Scan for the cell matching the given text and deliver its (X, Y) coordinate at center. 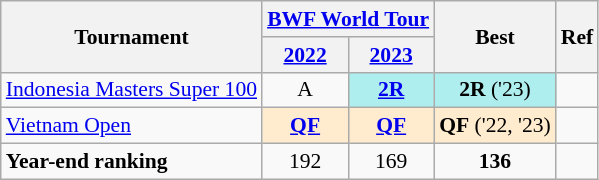
2022 (305, 55)
Best (495, 36)
Indonesia Masters Super 100 (132, 90)
136 (495, 162)
Ref (577, 36)
Year-end ranking (132, 162)
Tournament (132, 36)
2R ('23) (495, 90)
2R (391, 90)
169 (391, 162)
2023 (391, 55)
Vietnam Open (132, 126)
QF ('22, '23) (495, 126)
192 (305, 162)
BWF World Tour (348, 19)
A (305, 90)
